Provide the [X, Y] coordinate of the cell's center where the given text is located.  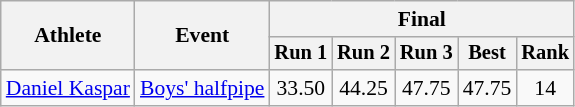
Athlete [68, 36]
Boys' halfpipe [202, 88]
Run 1 [300, 54]
44.25 [364, 88]
Run 3 [426, 54]
Best [488, 54]
Rank [545, 54]
14 [545, 88]
Daniel Kaspar [68, 88]
Final [421, 19]
33.50 [300, 88]
Run 2 [364, 54]
Event [202, 36]
